Detect which cell encompasses the target text, then output its (x, y) center coordinate. 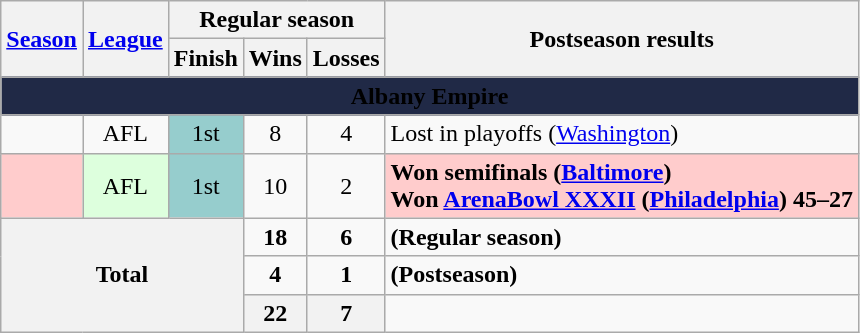
2 (346, 186)
Total (122, 275)
Finish (206, 58)
10 (275, 186)
6 (346, 237)
Season (42, 39)
Lost in playoffs (Washington) (622, 134)
(Regular season) (622, 237)
7 (346, 313)
Losses (346, 58)
League (125, 39)
Postseason results (622, 39)
(Postseason) (622, 275)
8 (275, 134)
Wins (275, 58)
22 (275, 313)
18 (275, 237)
1 (346, 275)
Won semifinals (Baltimore) Won ArenaBowl XXXII (Philadelphia) 45–27 (622, 186)
Regular season (276, 20)
Albany Empire (430, 96)
